For the text-containing cell, return its midpoint in (x, y) coordinate format. 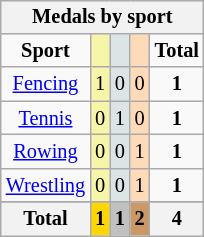
Sport (46, 51)
2 (140, 219)
Rowing (46, 152)
4 (177, 219)
Medals by sport (102, 17)
Wrestling (46, 185)
Tennis (46, 118)
Fencing (46, 84)
